For the text-containing cell, return its midpoint in (x, y) coordinate format. 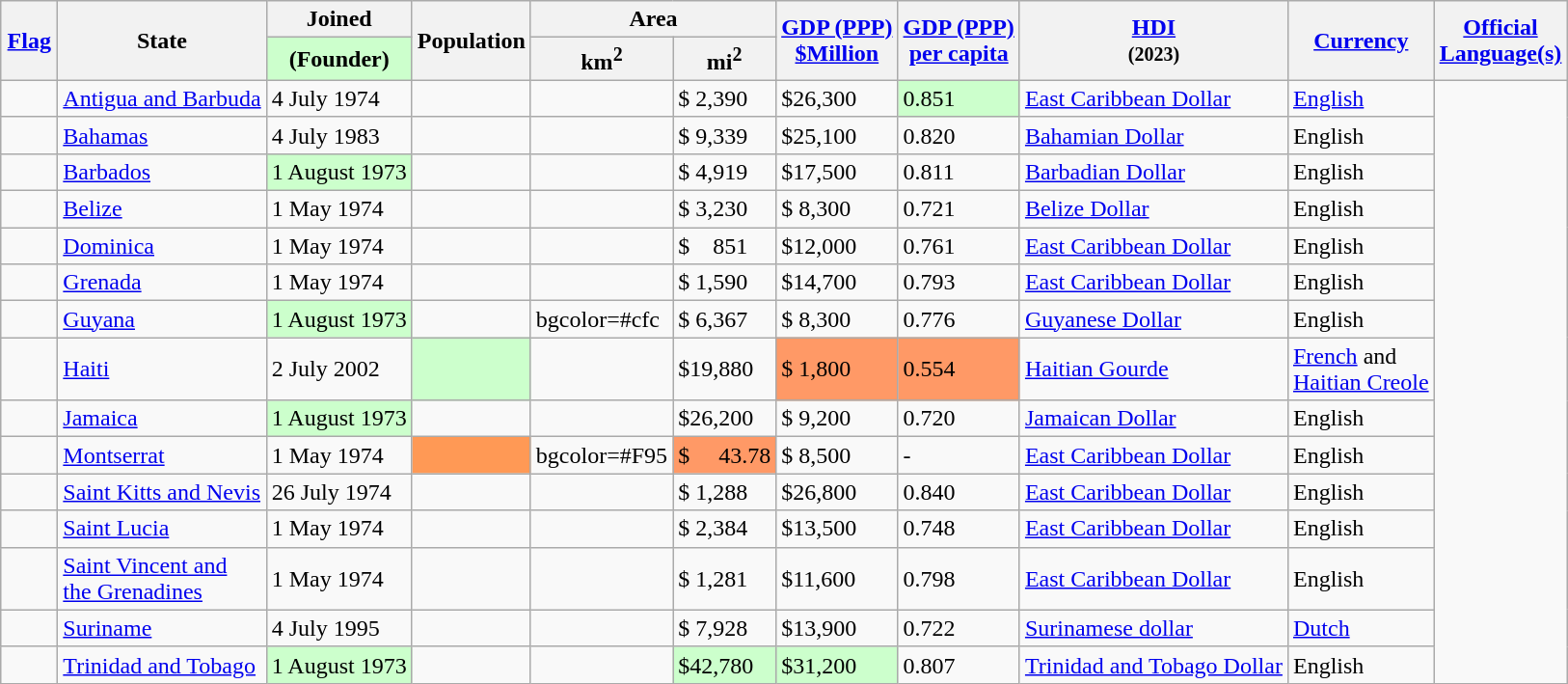
$ 2,384 (725, 529)
0.811 (959, 172)
- (959, 455)
mi2 (725, 60)
$ 9,339 (725, 135)
Belize (162, 209)
0.720 (959, 419)
$ 2,390 (725, 98)
0.793 (959, 283)
$17,500 (837, 172)
0.721 (959, 209)
Jamaica (162, 419)
$ 1,800 (837, 369)
$ 7,928 (725, 628)
Haitian Gourde (1153, 369)
$14,700 (837, 283)
bgcolor=#F95 (602, 455)
$11,600 (837, 579)
Antigua and Barbuda (162, 98)
$26,300 (837, 98)
0.851 (959, 98)
Saint Kitts and Nevis (162, 492)
Trinidad and Tobago Dollar (1153, 665)
$ 851 (725, 246)
$ 1,590 (725, 283)
0.807 (959, 665)
GDP (PPP)$Million (837, 41)
$ 4,919 (725, 172)
4 July 1974 (339, 98)
Suriname (162, 628)
Joined (339, 19)
0.722 (959, 628)
Saint Vincent and the Grenadines (162, 579)
0.776 (959, 319)
Popu­lation (471, 41)
Dutch (1361, 628)
0.761 (959, 246)
Trinidad and Tobago (162, 665)
Montserrat (162, 455)
Flag (29, 41)
$13,500 (837, 529)
$26,800 (837, 492)
$31,200 (837, 665)
Guyanese Dollar (1153, 319)
$19,880 (725, 369)
Barbados (162, 172)
$12,000 (837, 246)
Bahamian Dollar (1153, 135)
$ 9,200 (837, 419)
km2 (602, 60)
Belize Dollar (1153, 209)
Dominica (162, 246)
State (162, 41)
Currency (1361, 41)
26 July 1974 (339, 492)
4 July 1983 (339, 135)
Jamaican Dollar (1153, 419)
2 July 2002 (339, 369)
$25,100 (837, 135)
HDI(2023) (1153, 41)
0.840 (959, 492)
bgcolor=#cfc (602, 319)
$13,900 (837, 628)
Surinamese dollar (1153, 628)
$ 1,281 (725, 579)
Grenada (162, 283)
OfficialLanguage(s) (1500, 41)
$ 1,288 (725, 492)
$26,200 (725, 419)
$ 8,500 (837, 455)
Bahamas (162, 135)
$ 3,230 (725, 209)
0.554 (959, 369)
(Founder) (339, 60)
$42,780 (725, 665)
French andHaitian Creole (1361, 369)
$ 43.78 (725, 455)
Guyana (162, 319)
$ 6,367 (725, 319)
Saint Lucia (162, 529)
Area (653, 19)
4 July 1995 (339, 628)
0.748 (959, 529)
GDP (PPP)per capita (959, 41)
0.798 (959, 579)
0.820 (959, 135)
Barbadian Dollar (1153, 172)
Haiti (162, 369)
